Identify which cell holds the provided text, then report its (X, Y) central coordinate. 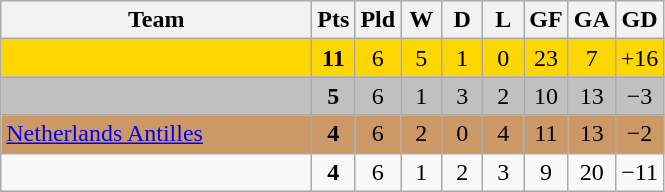
Netherlands Antilles (156, 134)
D (462, 20)
+16 (640, 58)
−11 (640, 172)
7 (592, 58)
23 (546, 58)
W (422, 20)
Pld (378, 20)
20 (592, 172)
GF (546, 20)
−2 (640, 134)
Pts (334, 20)
Team (156, 20)
10 (546, 96)
L (504, 20)
−3 (640, 96)
GD (640, 20)
9 (546, 172)
GA (592, 20)
